Pinpoint the cell where the given text exists, returning its (x, y) midpoint coordinate. 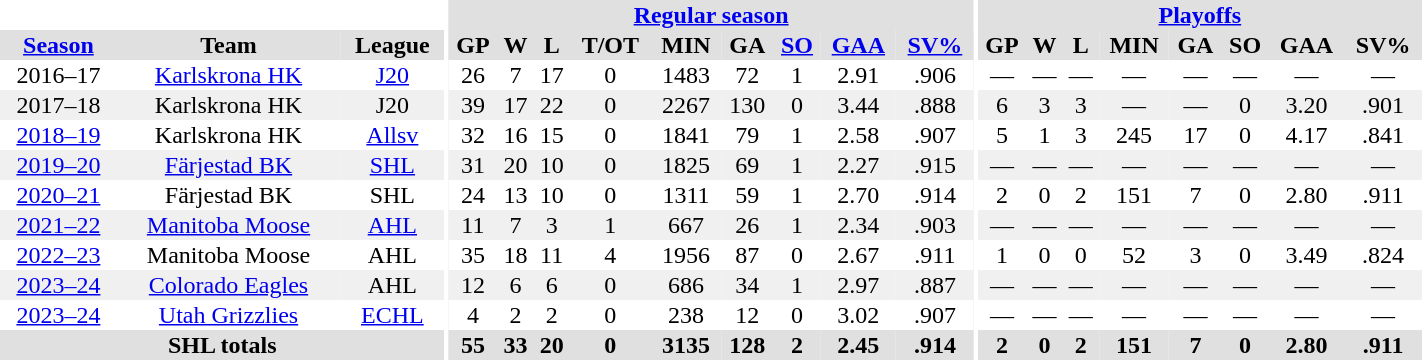
2.67 (859, 255)
667 (686, 225)
2016–17 (58, 75)
.888 (934, 105)
2019–20 (58, 165)
Allsv (392, 135)
31 (474, 165)
87 (747, 255)
1841 (686, 135)
2.58 (859, 135)
2022–23 (58, 255)
18 (515, 255)
.906 (934, 75)
35 (474, 255)
1825 (686, 165)
2021–22 (58, 225)
686 (686, 285)
League (392, 45)
3.44 (859, 105)
55 (474, 345)
15 (552, 135)
.887 (934, 285)
128 (747, 345)
3.20 (1307, 105)
T/OT (610, 45)
ECHL (392, 315)
2267 (686, 105)
13 (515, 195)
.841 (1383, 135)
24 (474, 195)
Colorado Eagles (228, 285)
79 (747, 135)
34 (747, 285)
33 (515, 345)
3.02 (859, 315)
52 (1134, 255)
2018–19 (58, 135)
2020–21 (58, 195)
245 (1134, 135)
2.27 (859, 165)
.915 (934, 165)
32 (474, 135)
2.70 (859, 195)
238 (686, 315)
Regular season (712, 15)
1956 (686, 255)
4.17 (1307, 135)
39 (474, 105)
SHL totals (222, 345)
5 (1002, 135)
1483 (686, 75)
2.34 (859, 225)
2.97 (859, 285)
3.49 (1307, 255)
1311 (686, 195)
2017–18 (58, 105)
59 (747, 195)
.901 (1383, 105)
Team (228, 45)
Season (58, 45)
22 (552, 105)
Playoffs (1200, 15)
.824 (1383, 255)
2.45 (859, 345)
3135 (686, 345)
130 (747, 105)
72 (747, 75)
69 (747, 165)
16 (515, 135)
.903 (934, 225)
Utah Grizzlies (228, 315)
2.91 (859, 75)
